Pinpoint the cell where the given text exists, returning its [x, y] midpoint coordinate. 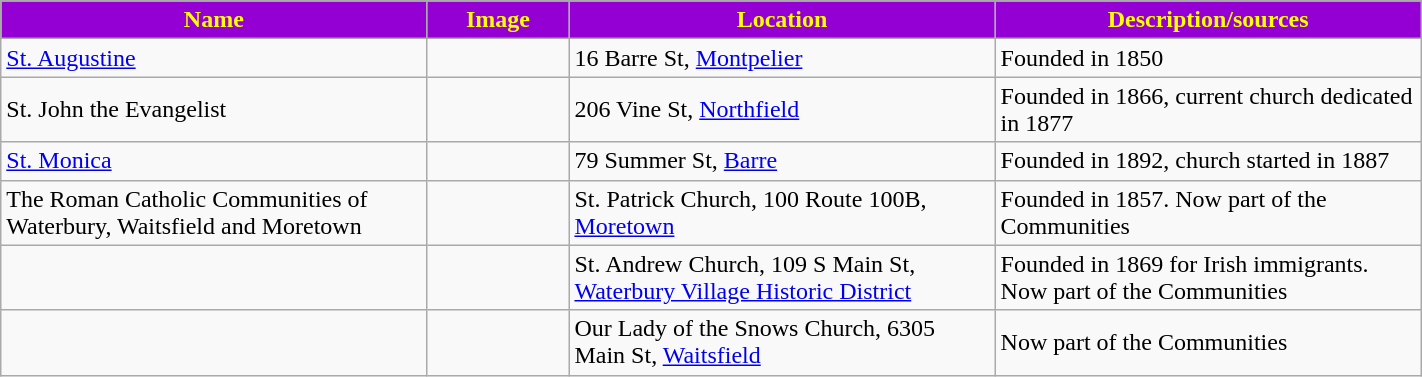
St. Andrew Church, 109 S Main St, Waterbury Village Historic District [782, 278]
St. John the Evangelist [214, 110]
Founded in 1892, church started in 1887 [1208, 161]
St. Augustine [214, 58]
Image [498, 20]
Location [782, 20]
79 Summer St, Barre [782, 161]
16 Barre St, Montpelier [782, 58]
Founded in 1857. Now part of the Communities [1208, 212]
Description/sources [1208, 20]
206 Vine St, Northfield [782, 110]
St. Patrick Church, 100 Route 100B, Moretown [782, 212]
Founded in 1850 [1208, 58]
Founded in 1866, current church dedicated in 1877 [1208, 110]
Now part of the Communities [1208, 342]
Our Lady of the Snows Church, 6305 Main St, Waitsfield [782, 342]
St. Monica [214, 161]
Founded in 1869 for Irish immigrants. Now part of the Communities [1208, 278]
The Roman Catholic Communities of Waterbury, Waitsfield and Moretown [214, 212]
Name [214, 20]
